Identify which cell holds the provided text, then report its (x, y) central coordinate. 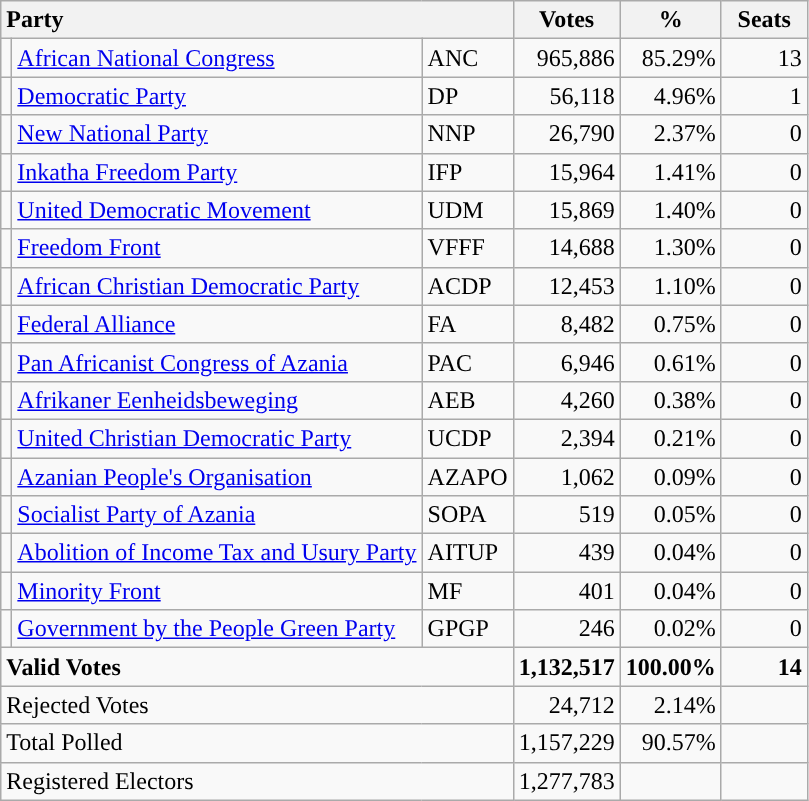
1,277,783 (566, 781)
0.09% (670, 477)
1.41% (670, 172)
New National Party (217, 134)
Registered Electors (257, 781)
ANC (468, 58)
1.30% (670, 248)
VFFF (468, 248)
1 (764, 96)
8,482 (566, 324)
1,157,229 (566, 743)
4.96% (670, 96)
2,394 (566, 438)
15,869 (566, 210)
% (670, 20)
ACDP (468, 286)
AZAPO (468, 477)
0.05% (670, 515)
Government by the People Green Party (217, 629)
4,260 (566, 400)
United Democratic Movement (217, 210)
Socialist Party of Azania (217, 515)
Freedom Front (217, 248)
100.00% (670, 667)
26,790 (566, 134)
Seats (764, 20)
Valid Votes (257, 667)
African Christian Democratic Party (217, 286)
AITUP (468, 553)
24,712 (566, 705)
UDM (468, 210)
Party (257, 20)
MF (468, 591)
United Christian Democratic Party (217, 438)
IFP (468, 172)
Inkatha Freedom Party (217, 172)
12,453 (566, 286)
NNP (468, 134)
Rejected Votes (257, 705)
14,688 (566, 248)
15,964 (566, 172)
56,118 (566, 96)
PAC (468, 362)
UCDP (468, 438)
AEB (468, 400)
401 (566, 591)
DP (468, 96)
Abolition of Income Tax and Usury Party (217, 553)
439 (566, 553)
90.57% (670, 743)
Votes (566, 20)
6,946 (566, 362)
Azanian People's Organisation (217, 477)
1,062 (566, 477)
Total Polled (257, 743)
0.61% (670, 362)
14 (764, 667)
SOPA (468, 515)
2.37% (670, 134)
13 (764, 58)
1.40% (670, 210)
Federal Alliance (217, 324)
Pan Africanist Congress of Azania (217, 362)
519 (566, 515)
246 (566, 629)
85.29% (670, 58)
0.38% (670, 400)
0.75% (670, 324)
0.21% (670, 438)
0.02% (670, 629)
1,132,517 (566, 667)
965,886 (566, 58)
Afrikaner Eenheidsbeweging (217, 400)
2.14% (670, 705)
GPGP (468, 629)
1.10% (670, 286)
Democratic Party (217, 96)
African National Congress (217, 58)
FA (468, 324)
Minority Front (217, 591)
